Find where the given text appears and provide that cell's center as (x, y) coordinate. 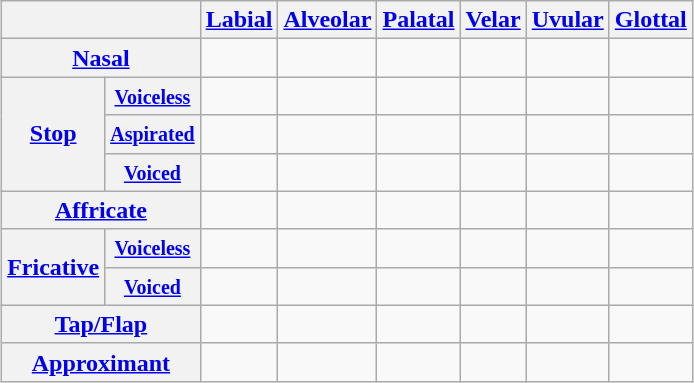
Approximant (101, 362)
Fricative (54, 267)
Alveolar (328, 20)
Aspirated (152, 134)
Nasal (101, 58)
Affricate (101, 210)
Uvular (568, 20)
Glottal (650, 20)
Labial (239, 20)
Palatal (418, 20)
Tap/Flap (101, 324)
Velar (493, 20)
Stop (54, 134)
